From the cell containing the given text, extract its center point as [x, y] coordinate. 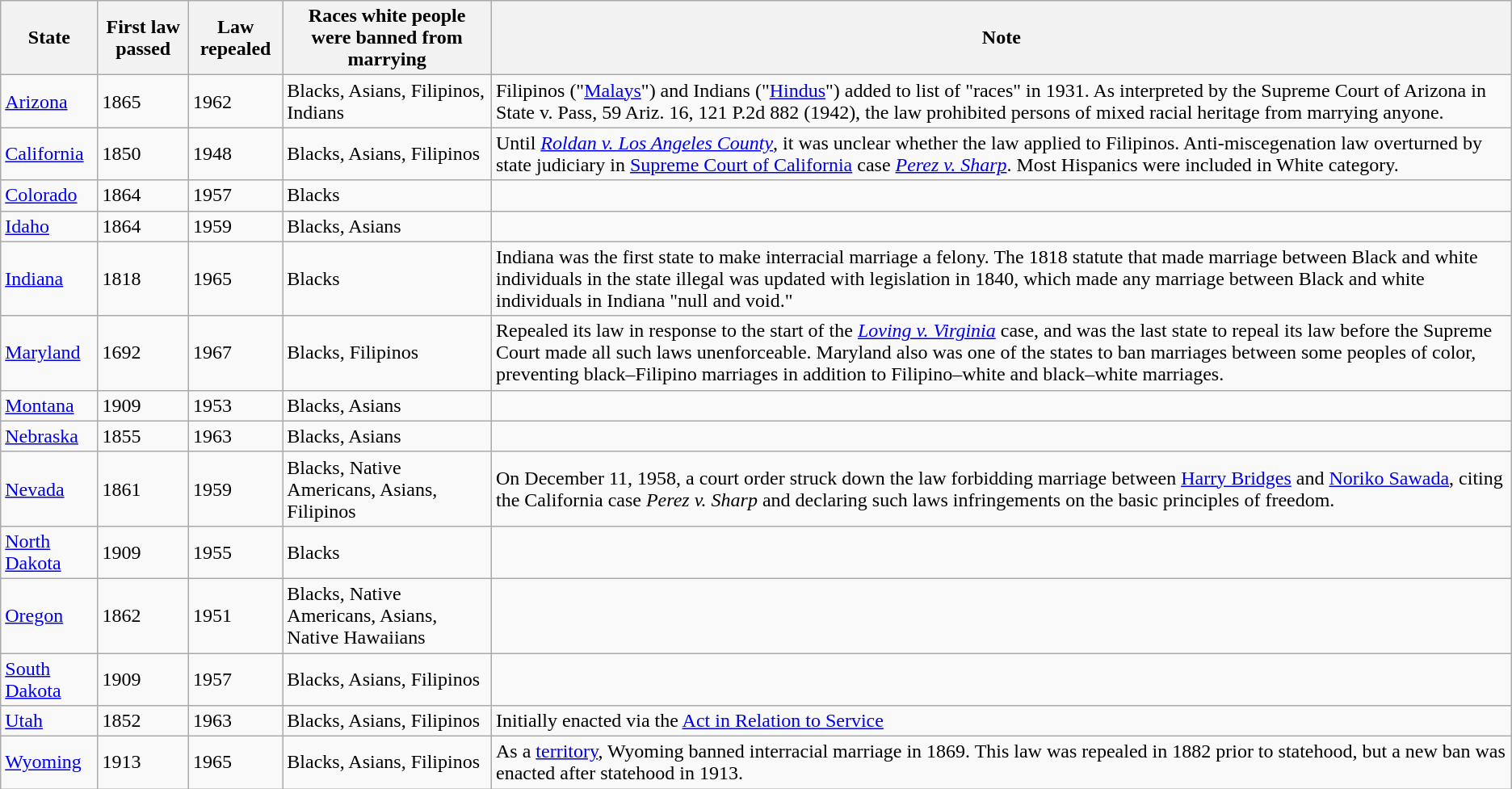
1948 [235, 153]
Blacks, Asians, Filipinos, Indians [388, 102]
Note [1002, 38]
1951 [235, 615]
Montana [49, 405]
1913 [144, 762]
Initially enacted via the Act in Relation to Service [1002, 721]
Utah [49, 721]
California [49, 153]
1865 [144, 102]
North Dakota [49, 552]
Races white people were banned from marrying [388, 38]
Maryland [49, 353]
Blacks, Native Americans, Asians, Native Hawaiians [388, 615]
Colorado [49, 195]
First law passed [144, 38]
1861 [144, 489]
1955 [235, 552]
Nebraska [49, 436]
1852 [144, 721]
1953 [235, 405]
Indiana [49, 279]
Nevada [49, 489]
1862 [144, 615]
Blacks, Filipinos [388, 353]
1692 [144, 353]
South Dakota [49, 678]
1818 [144, 279]
Wyoming [49, 762]
1962 [235, 102]
State [49, 38]
1967 [235, 353]
Oregon [49, 615]
Arizona [49, 102]
1850 [144, 153]
1855 [144, 436]
Law repealed [235, 38]
Blacks, Native Americans, Asians, Filipinos [388, 489]
Idaho [49, 226]
